Return the [x, y] coordinate for the center point of the cell that contains the specified text.  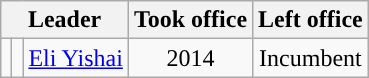
Eli Yishai [76, 58]
Incumbent [311, 58]
Left office [311, 20]
Leader [65, 20]
Took office [190, 20]
2014 [190, 58]
